Return the (x, y) coordinate for the center point of the cell that contains the specified text.  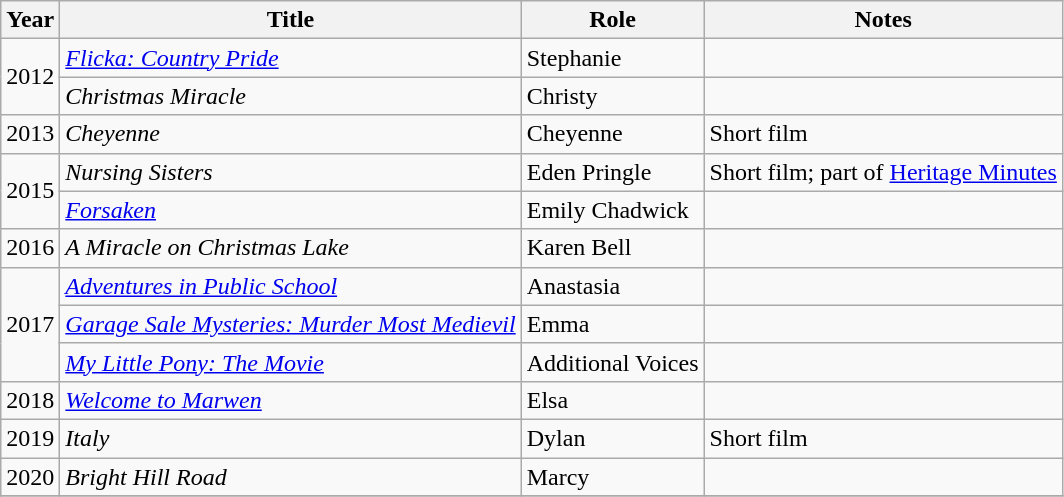
2020 (30, 477)
Bright Hill Road (290, 477)
Anastasia (612, 286)
2016 (30, 248)
2017 (30, 324)
Italy (290, 438)
Marcy (612, 477)
2012 (30, 77)
Karen Bell (612, 248)
Year (30, 20)
Garage Sale Mysteries: Murder Most Medievil (290, 324)
Eden Pringle (612, 172)
Stephanie (612, 58)
Emma (612, 324)
Title (290, 20)
2013 (30, 134)
A Miracle on Christmas Lake (290, 248)
Emily Chadwick (612, 210)
2018 (30, 400)
My Little Pony: The Movie (290, 362)
Christmas Miracle (290, 96)
2019 (30, 438)
Short film; part of Heritage Minutes (883, 172)
Flicka: Country Pride (290, 58)
Forsaken (290, 210)
Nursing Sisters (290, 172)
Elsa (612, 400)
Additional Voices (612, 362)
Welcome to Marwen (290, 400)
Adventures in Public School (290, 286)
Notes (883, 20)
Dylan (612, 438)
Christy (612, 96)
Role (612, 20)
2015 (30, 191)
